Pinpoint the cell where the given text exists, returning its (X, Y) midpoint coordinate. 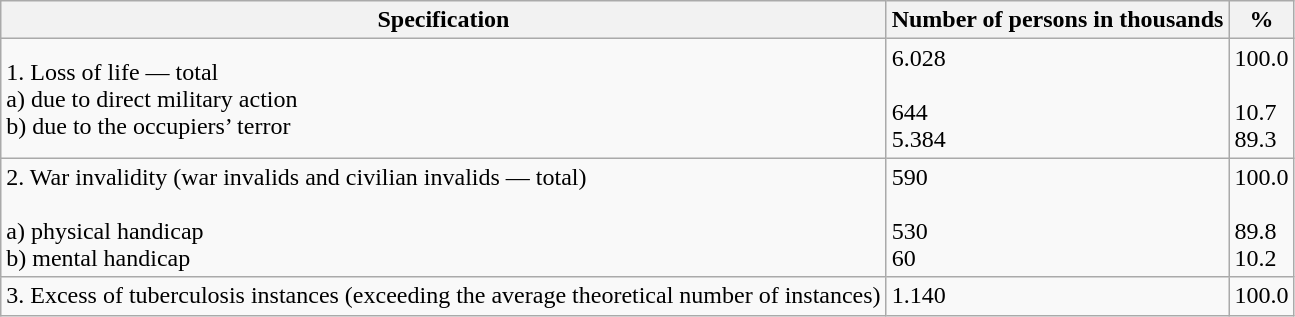
2. War invalidity (war invalids and civilian invalids — total)a) physical handicap b) mental handicap (444, 218)
1. Loss of life — totala) due to direct military action b) due to the occupiers’ terror (444, 98)
6.028644 5.384 (1058, 98)
3. Excess of tuberculosis instances (exceeding the average theoretical number of instances) (444, 296)
Specification (444, 20)
100.089.8 10.2 (1262, 218)
100.010.7 89.3 (1262, 98)
% (1262, 20)
100.0 (1262, 296)
1.140 (1058, 296)
590530 60 (1058, 218)
Number of persons in thousands (1058, 20)
